Return the [X, Y] coordinate for the center point of the cell that contains the specified text.  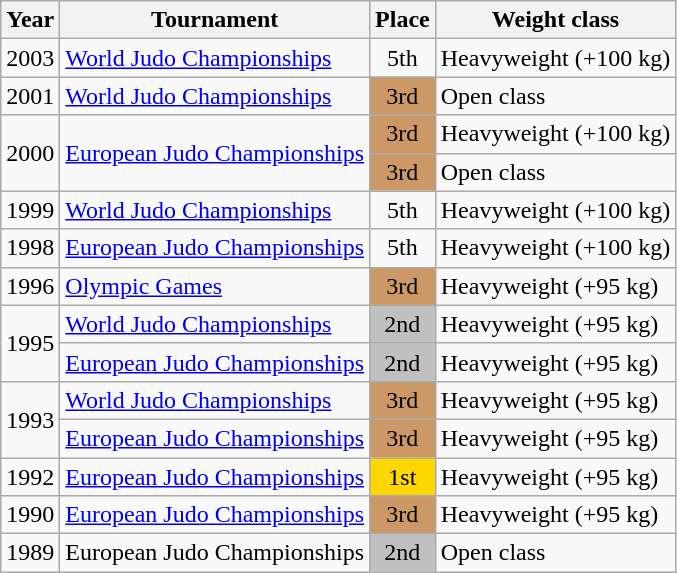
2003 [30, 58]
Tournament [215, 20]
1995 [30, 343]
Weight class [556, 20]
1990 [30, 515]
Year [30, 20]
1992 [30, 477]
1st [403, 477]
1996 [30, 286]
Place [403, 20]
1998 [30, 248]
1989 [30, 553]
1993 [30, 419]
1999 [30, 210]
2000 [30, 153]
2001 [30, 96]
Olympic Games [215, 286]
